Determine the (x, y) coordinate at the center of the cell enclosing the given text.  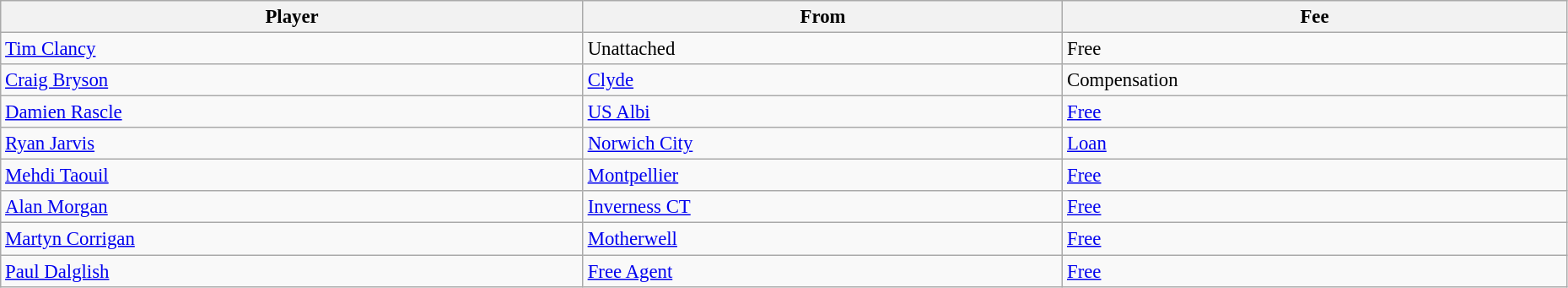
Unattached (822, 49)
Player (292, 17)
Fee (1315, 17)
Ryan Jarvis (292, 144)
Norwich City (822, 144)
From (822, 17)
Loan (1315, 144)
Motherwell (822, 239)
Montpellier (822, 176)
Paul Dalglish (292, 271)
Clyde (822, 80)
Craig Bryson (292, 80)
Tim Clancy (292, 49)
Mehdi Taouil (292, 176)
Martyn Corrigan (292, 239)
Compensation (1315, 80)
Inverness CT (822, 207)
Free Agent (822, 271)
US Albi (822, 112)
Alan Morgan (292, 207)
Damien Rascle (292, 112)
